From the cell containing the given text, extract its center point as (x, y) coordinate. 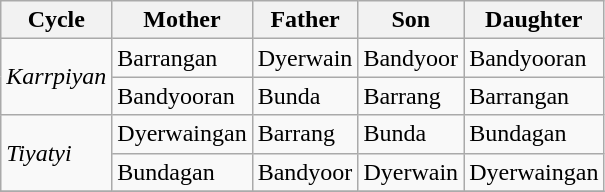
Tiyatyi (56, 153)
Daughter (534, 20)
Cycle (56, 20)
Son (411, 20)
Father (305, 20)
Mother (182, 20)
Karrpiyan (56, 77)
